Search for the cell housing the specified text and yield its [X, Y] center coordinate. 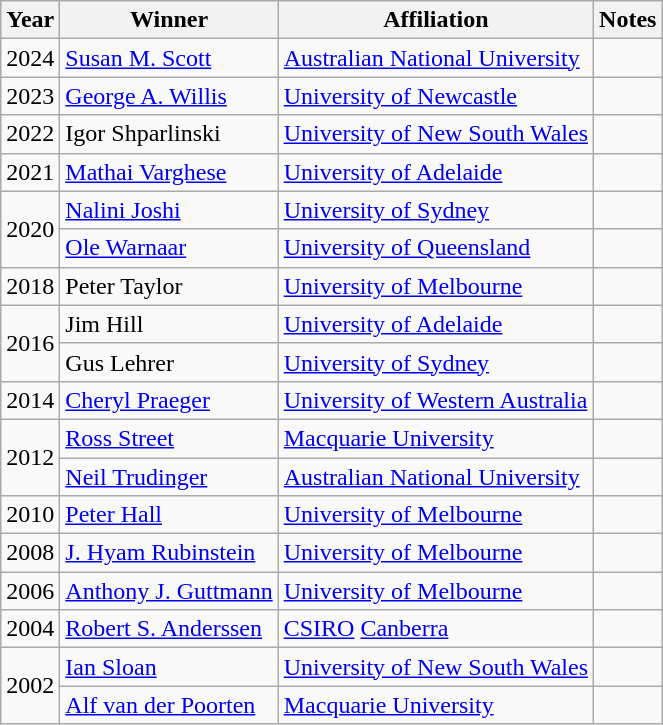
2024 [30, 58]
Nalini Joshi [169, 210]
2006 [30, 591]
University of Western Australia [436, 400]
Igor Shparlinski [169, 134]
George A. Willis [169, 96]
Ian Sloan [169, 667]
2012 [30, 457]
2004 [30, 629]
Peter Taylor [169, 286]
Notes [628, 20]
University of Newcastle [436, 96]
Ole Warnaar [169, 248]
2002 [30, 686]
2008 [30, 553]
University of Queensland [436, 248]
2020 [30, 229]
Ross Street [169, 438]
2023 [30, 96]
Susan M. Scott [169, 58]
2014 [30, 400]
2022 [30, 134]
Winner [169, 20]
2018 [30, 286]
Anthony J. Guttmann [169, 591]
2010 [30, 515]
Year [30, 20]
Peter Hall [169, 515]
2021 [30, 172]
Neil Trudinger [169, 477]
Gus Lehrer [169, 362]
Affiliation [436, 20]
Robert S. Anderssen [169, 629]
J. Hyam Rubinstein [169, 553]
CSIRO Canberra [436, 629]
Mathai Varghese [169, 172]
2016 [30, 343]
Jim Hill [169, 324]
Alf van der Poorten [169, 705]
Cheryl Praeger [169, 400]
